Find where the given text appears and provide that cell's center as [X, Y] coordinate. 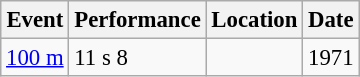
11 s 8 [138, 58]
Event [35, 20]
100 m [35, 58]
Date [331, 20]
Performance [138, 20]
1971 [331, 58]
Location [254, 20]
